Detect which cell encompasses the target text, then output its (x, y) center coordinate. 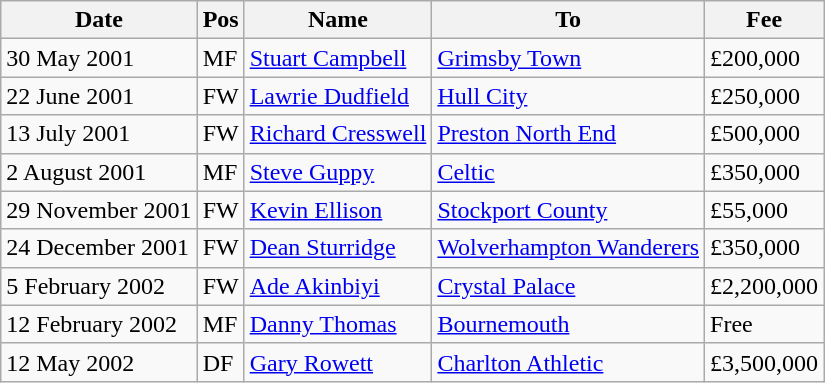
£250,000 (764, 96)
2 August 2001 (99, 172)
Stuart Campbell (338, 58)
13 July 2001 (99, 134)
Hull City (568, 96)
Stockport County (568, 210)
Pos (220, 20)
Name (338, 20)
Fee (764, 20)
Grimsby Town (568, 58)
Ade Akinbiyi (338, 286)
12 May 2002 (99, 362)
Steve Guppy (338, 172)
30 May 2001 (99, 58)
£200,000 (764, 58)
5 February 2002 (99, 286)
Dean Sturridge (338, 248)
To (568, 20)
£55,000 (764, 210)
Free (764, 324)
£3,500,000 (764, 362)
Bournemouth (568, 324)
DF (220, 362)
22 June 2001 (99, 96)
Celtic (568, 172)
£2,200,000 (764, 286)
Wolverhampton Wanderers (568, 248)
Gary Rowett (338, 362)
24 December 2001 (99, 248)
Crystal Palace (568, 286)
Charlton Athletic (568, 362)
£500,000 (764, 134)
Kevin Ellison (338, 210)
12 February 2002 (99, 324)
Lawrie Dudfield (338, 96)
Date (99, 20)
Danny Thomas (338, 324)
Richard Cresswell (338, 134)
Preston North End (568, 134)
29 November 2001 (99, 210)
